Provide the [X, Y] coordinate of the cell's center where the given text is located.  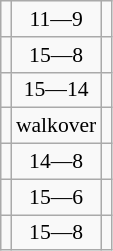
15—6 [56, 197]
15—14 [56, 90]
11—9 [56, 19]
walkover [56, 126]
14—8 [56, 162]
